Identify which cell holds the provided text, then report its [X, Y] central coordinate. 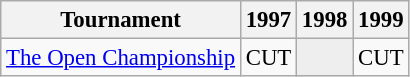
1998 [325, 20]
The Open Championship [121, 58]
1997 [268, 20]
Tournament [121, 20]
1999 [381, 20]
